For the text-containing cell, return its midpoint in [x, y] coordinate format. 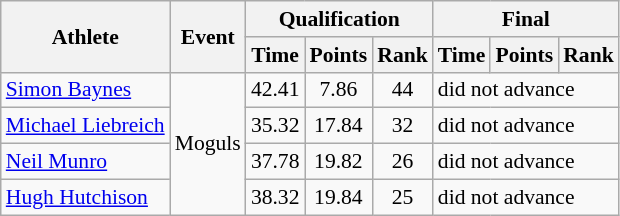
Athlete [86, 36]
Simon Baynes [86, 90]
Hugh Hutchison [86, 197]
Final [526, 19]
Michael Liebreich [86, 126]
Event [208, 36]
Neil Munro [86, 162]
32 [402, 126]
7.86 [339, 90]
26 [402, 162]
44 [402, 90]
25 [402, 197]
Moguls [208, 143]
19.82 [339, 162]
35.32 [276, 126]
19.84 [339, 197]
17.84 [339, 126]
37.78 [276, 162]
38.32 [276, 197]
Qualification [340, 19]
42.41 [276, 90]
